Identify which cell holds the provided text, then report its (X, Y) central coordinate. 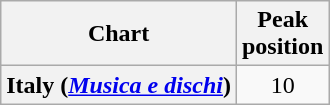
Italy (Musica e dischi) (119, 85)
10 (282, 85)
Chart (119, 34)
Peakposition (282, 34)
